Extract the [x, y] coordinate from the center of the cell holding the provided text.  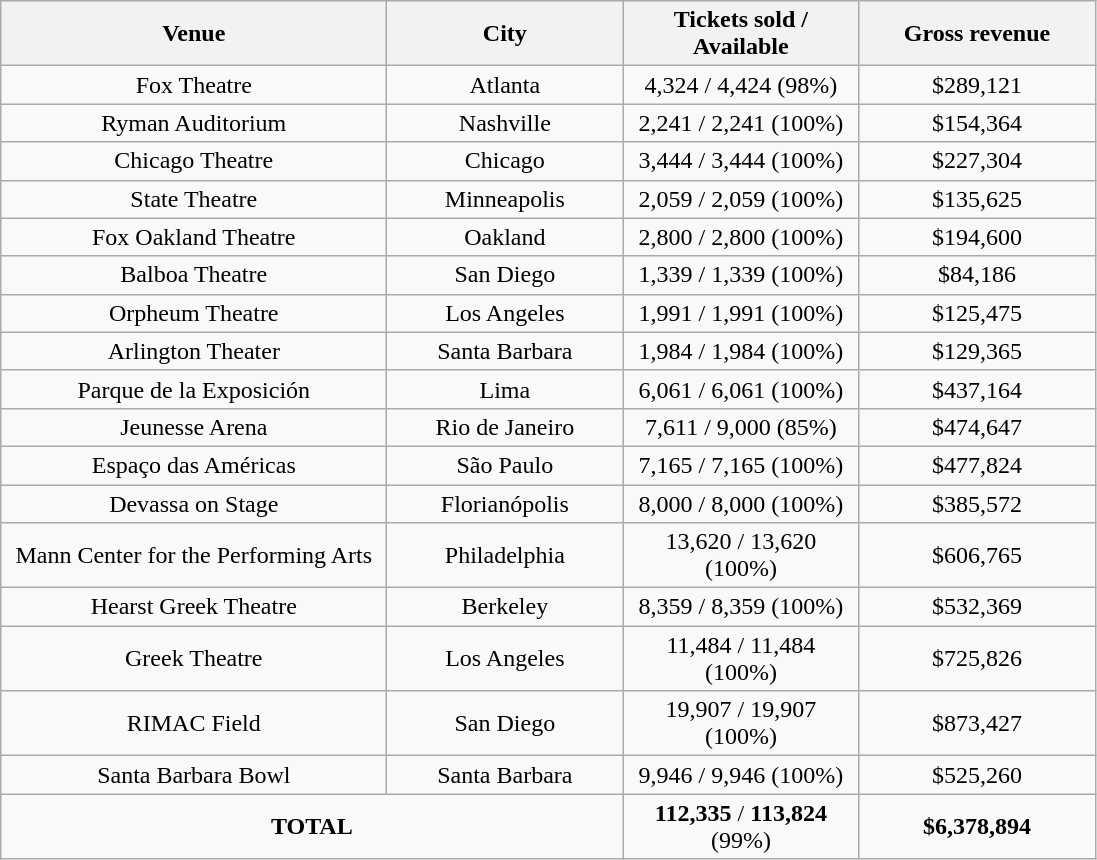
$725,826 [977, 658]
Minneapolis [505, 199]
$474,647 [977, 427]
$437,164 [977, 389]
11,484 / 11,484 (100%) [741, 658]
State Theatre [194, 199]
Mann Center for the Performing Arts [194, 556]
$606,765 [977, 556]
Gross revenue [977, 34]
Fox Oakland Theatre [194, 237]
7,611 / 9,000 (85%) [741, 427]
Arlington Theater [194, 351]
$289,121 [977, 85]
1,991 / 1,991 (100%) [741, 313]
8,359 / 8,359 (100%) [741, 607]
2,800 / 2,800 (100%) [741, 237]
2,059 / 2,059 (100%) [741, 199]
6,061 / 6,061 (100%) [741, 389]
Hearst Greek Theatre [194, 607]
$125,475 [977, 313]
Ryman Auditorium [194, 123]
4,324 / 4,424 (98%) [741, 85]
$873,427 [977, 724]
Berkeley [505, 607]
Santa Barbara Bowl [194, 775]
Philadelphia [505, 556]
$154,364 [977, 123]
Orpheum Theatre [194, 313]
São Paulo [505, 465]
Espaço das Américas [194, 465]
$525,260 [977, 775]
Jeunesse Arena [194, 427]
$84,186 [977, 275]
Devassa on Stage [194, 503]
$129,365 [977, 351]
Balboa Theatre [194, 275]
$6,378,894 [977, 826]
Rio de Janeiro [505, 427]
19,907 / 19,907 (100%) [741, 724]
9,946 / 9,946 (100%) [741, 775]
Parque de la Exposición [194, 389]
2,241 / 2,241 (100%) [741, 123]
1,339 / 1,339 (100%) [741, 275]
Chicago Theatre [194, 161]
TOTAL [312, 826]
Tickets sold / Available [741, 34]
Florianópolis [505, 503]
$227,304 [977, 161]
Oakland [505, 237]
Greek Theatre [194, 658]
Venue [194, 34]
7,165 / 7,165 (100%) [741, 465]
$194,600 [977, 237]
1,984 / 1,984 (100%) [741, 351]
$385,572 [977, 503]
City [505, 34]
13,620 / 13,620 (100%) [741, 556]
Lima [505, 389]
Nashville [505, 123]
Fox Theatre [194, 85]
3,444 / 3,444 (100%) [741, 161]
$532,369 [977, 607]
$477,824 [977, 465]
RIMAC Field [194, 724]
Chicago [505, 161]
112,335 / 113,824 (99%) [741, 826]
8,000 / 8,000 (100%) [741, 503]
$135,625 [977, 199]
Atlanta [505, 85]
